Extract the [X, Y] coordinate from the center of the cell holding the provided text.  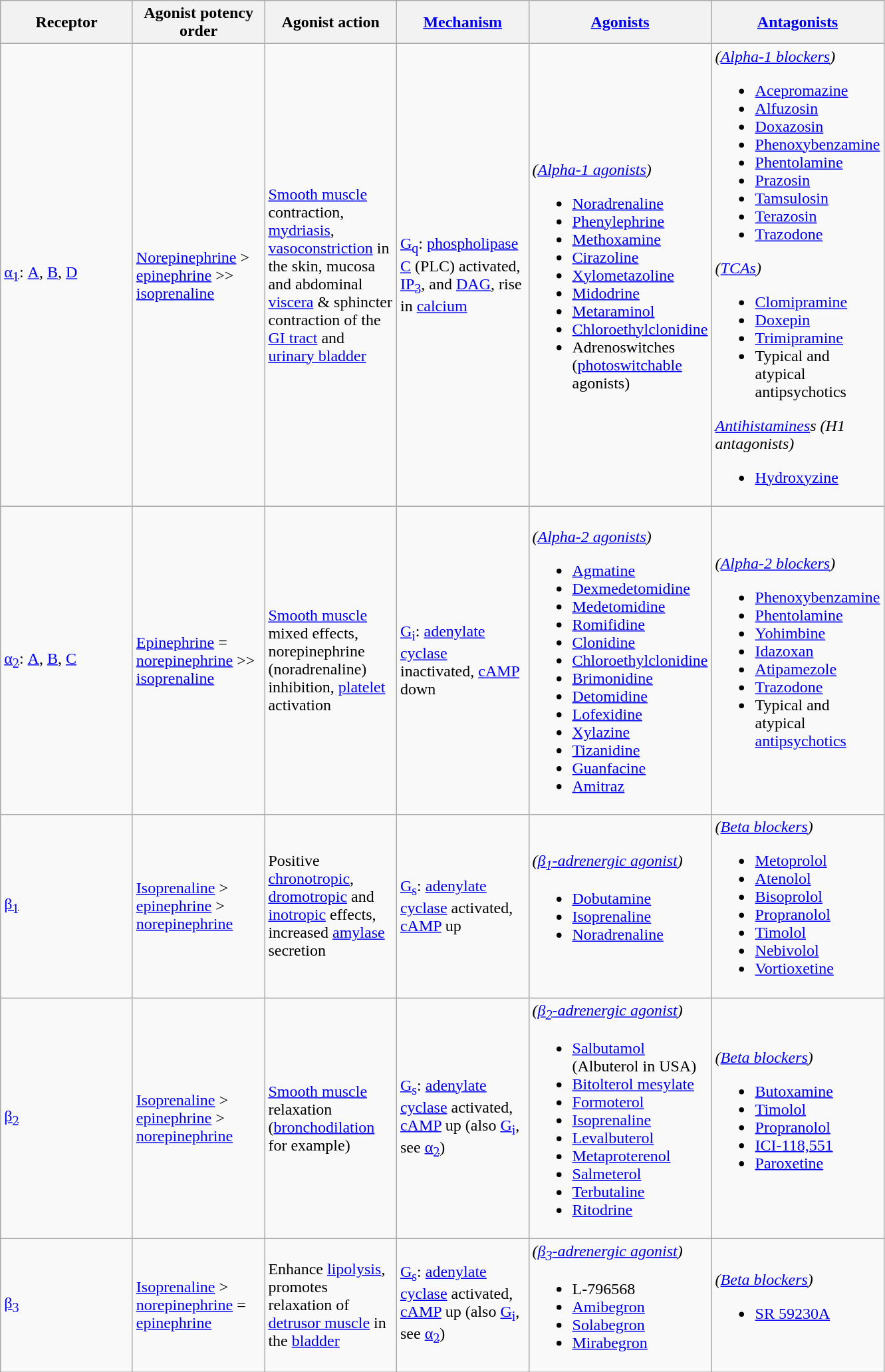
Agonists [620, 23]
Mechanism [463, 23]
Enhance lipolysis, promotes relaxation of detrusor muscle in the bladder [331, 1305]
Antagonists [798, 23]
Agonist action [331, 23]
Gi: adenylate cyclase inactivated, cAMP down [463, 660]
Isoprenaline > norepinephrine = epinephrine [198, 1305]
Gs: adenylate cyclase activated, cAMP up [463, 906]
(β1-adrenergic agonist)DobutamineIsoprenalineNoradrenaline [620, 906]
α2: A, B, C [66, 660]
Gq: phospholipase C (PLC) activated, IP3, and DAG, rise in calcium [463, 275]
(β3-adrenergic agonist)L-796568AmibegronSolabegronMirabegron [620, 1305]
Smooth muscle relaxation (bronchodilation for example) [331, 1118]
Smooth muscle mixed effects, norepinephrine (noradrenaline) inhibition, platelet activation [331, 660]
Agonist potency order [198, 23]
Receptor [66, 23]
(Beta blockers)ButoxamineTimololPropranololICI-118,551Paroxetine [798, 1118]
β3 [66, 1305]
(Alpha-2 blockers)PhenoxybenzaminePhentolamineYohimbineIdazoxanAtipamezoleTrazodoneTypical and atypical antipsychotics [798, 660]
(β2-adrenergic agonist)Salbutamol (Albuterol in USA)Bitolterol mesylateFormoterolIsoprenalineLevalbuterolMetaproterenolSalmeterolTerbutalineRitodrine [620, 1118]
Epinephrine = norepinephrine >> isoprenaline [198, 660]
(Beta blockers)SR 59230A [798, 1305]
α1: A, B, D [66, 275]
(Beta blockers)MetoprololAtenololBisoprololPropranololTimololNebivololVortioxetine [798, 906]
Norepinephrine > epinephrine >> isoprenaline [198, 275]
β2 [66, 1118]
Positive chronotropic, dromotropic and inotropic effects, increased amylase secretion [331, 906]
β1 [66, 906]
